Extract the [x, y] coordinate from the center of the cell holding the provided text.  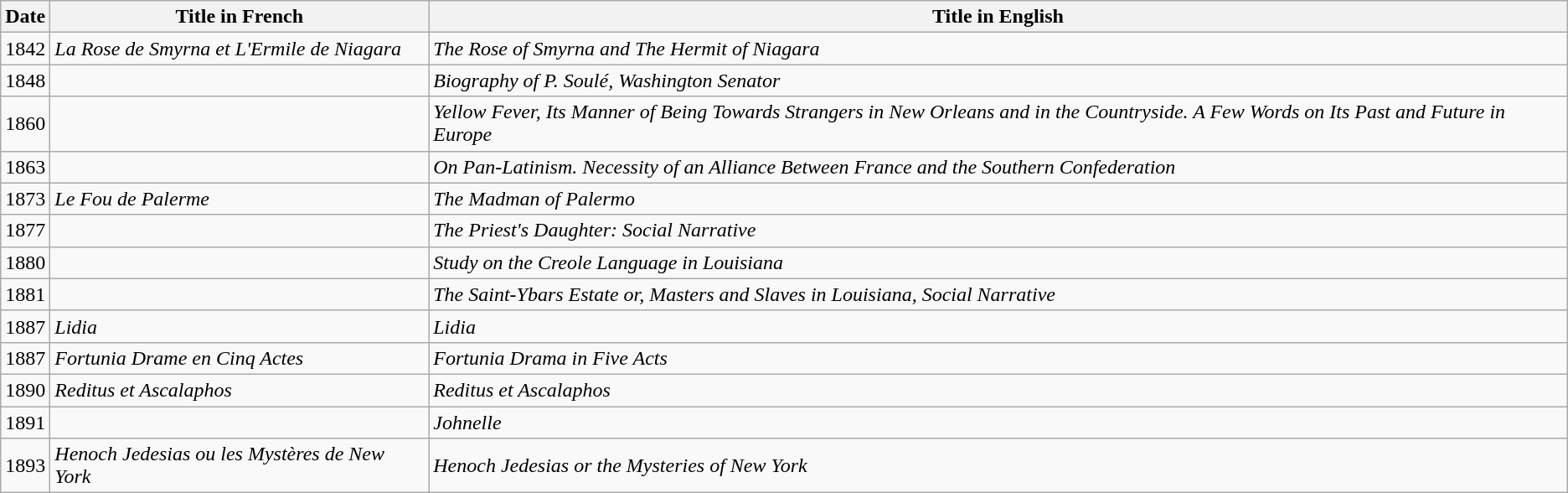
1848 [25, 80]
1877 [25, 231]
Date [25, 17]
On Pan-Latinism. Necessity of an Alliance Between France and the Southern Confederation [998, 167]
1863 [25, 167]
1890 [25, 390]
Title in English [998, 17]
The Priest's Daughter: Social Narrative [998, 231]
Yellow Fever, Its Manner of Being Towards Strangers in New Orleans and in the Countryside. A Few Words on Its Past and Future in Europe [998, 124]
1873 [25, 199]
1881 [25, 294]
The Saint-Ybars Estate or, Masters and Slaves in Louisiana, Social Narrative [998, 294]
Fortunia Drama in Five Acts [998, 358]
The Rose of Smyrna and The Hermit of Niagara [998, 49]
1842 [25, 49]
1893 [25, 466]
1891 [25, 422]
Henoch Jedesias or the Mysteries of New York [998, 466]
Le Fou de Palerme [240, 199]
The Madman of Palermo [998, 199]
Title in French [240, 17]
Fortunia Drame en Cinq Actes [240, 358]
Johnelle [998, 422]
Study on the Creole Language in Louisiana [998, 262]
La Rose de Smyrna et L'Ermile de Niagara [240, 49]
Henoch Jedesias ou les Mystères de New York [240, 466]
1880 [25, 262]
1860 [25, 124]
Biography of P. Soulé, Washington Senator [998, 80]
